Output the (x, y) coordinate of the center of the cell containing the given text.  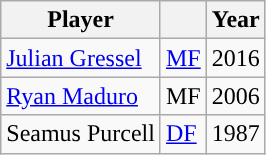
Year (236, 20)
Seamus Purcell (81, 134)
2006 (236, 96)
Ryan Maduro (81, 96)
DF (183, 134)
Player (81, 20)
2016 (236, 58)
Julian Gressel (81, 58)
1987 (236, 134)
